Find where the given text appears and provide that cell's center as (x, y) coordinate. 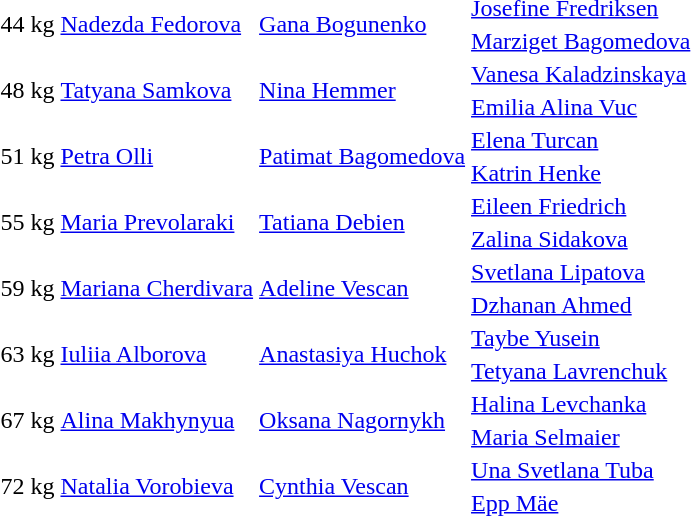
Maria Prevolaraki (157, 222)
Oksana Nagornykh (362, 420)
Tatyana Samkova (157, 90)
Nina Hemmer (362, 90)
Patimat Bagomedova (362, 156)
Tatiana Debien (362, 222)
Anastasiya Huchok (362, 354)
Adeline Vescan (362, 288)
Iuliia Alborova (157, 354)
Alina Makhynyua (157, 420)
Mariana Cherdivara (157, 288)
Petra Olli (157, 156)
